Output the (X, Y) coordinate of the center of the cell containing the given text.  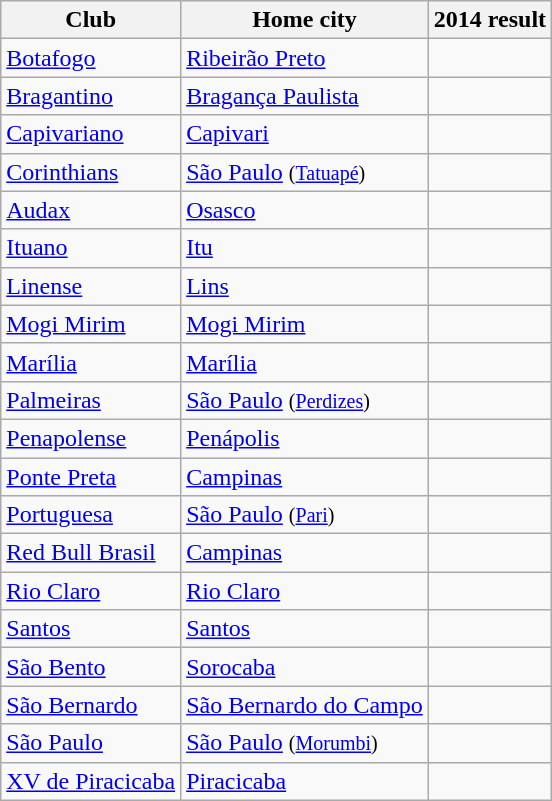
São Paulo (Tatuapé) (305, 172)
2014 result (490, 20)
Osasco (305, 210)
Lins (305, 286)
Club (91, 20)
Home city (305, 20)
Penapolense (91, 438)
Ribeirão Preto (305, 58)
Sorocaba (305, 667)
São Bernardo (91, 705)
São Bento (91, 667)
Capivari (305, 134)
São Paulo (Pari) (305, 515)
Bragantino (91, 96)
Palmeiras (91, 400)
Portuguesa (91, 515)
Botafogo (91, 58)
Audax (91, 210)
Capivariano (91, 134)
Ponte Preta (91, 477)
São Paulo (91, 743)
Penápolis (305, 438)
Bragança Paulista (305, 96)
Ituano (91, 248)
Itu (305, 248)
Linense (91, 286)
São Paulo (Morumbi) (305, 743)
Corinthians (91, 172)
Piracicaba (305, 781)
XV de Piracicaba (91, 781)
Red Bull Brasil (91, 553)
São Bernardo do Campo (305, 705)
São Paulo (Perdizes) (305, 400)
